Locate the cell with the specified text and output its [X, Y] center coordinate. 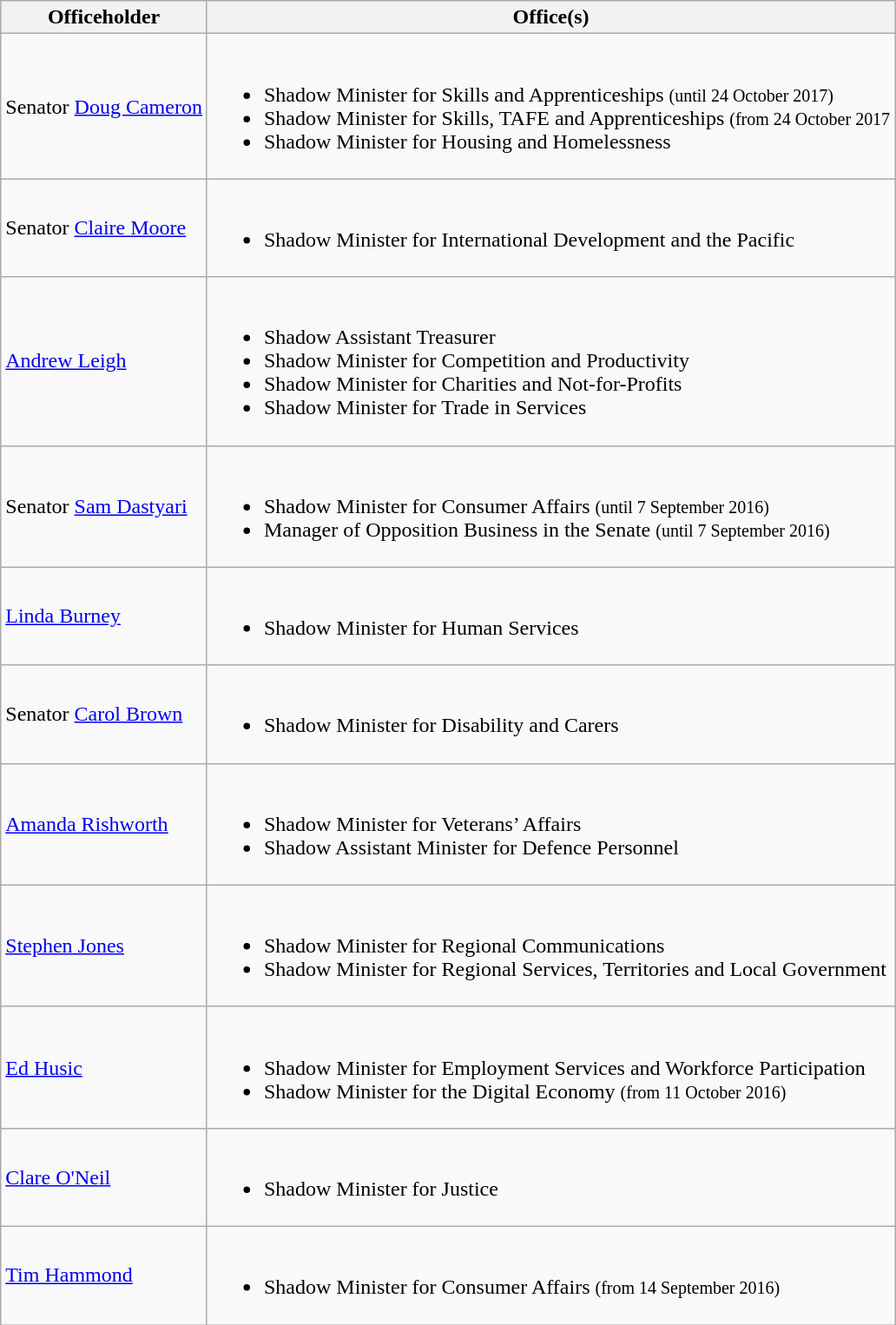
Andrew Leigh [104, 361]
Tim Hammond [104, 1275]
Shadow Minister for Veterans’ AffairsShadow Assistant Minister for Defence Personnel [550, 824]
Office(s) [550, 17]
Shadow Minister for Employment Services and Workforce ParticipationShadow Minister for the Digital Economy (from 11 October 2016) [550, 1067]
Senator Doug Cameron [104, 106]
Amanda Rishworth [104, 824]
Shadow Minister for Consumer Affairs (until 7 September 2016)Manager of Opposition Business in the Senate (until 7 September 2016) [550, 506]
Clare O'Neil [104, 1177]
Stephen Jones [104, 946]
Shadow Minister for Human Services [550, 616]
Ed Husic [104, 1067]
Shadow Minister for Regional CommunicationsShadow Minister for Regional Services, Territories and Local Government [550, 946]
Linda Burney [104, 616]
Shadow Minister for International Development and the Pacific [550, 227]
Officeholder [104, 17]
Shadow Minister for Justice [550, 1177]
Shadow Minister for Disability and Carers [550, 714]
Senator Carol Brown [104, 714]
Senator Claire Moore [104, 227]
Senator Sam Dastyari [104, 506]
Shadow Minister for Consumer Affairs (from 14 September 2016) [550, 1275]
